Identify which cell holds the provided text, then report its [X, Y] central coordinate. 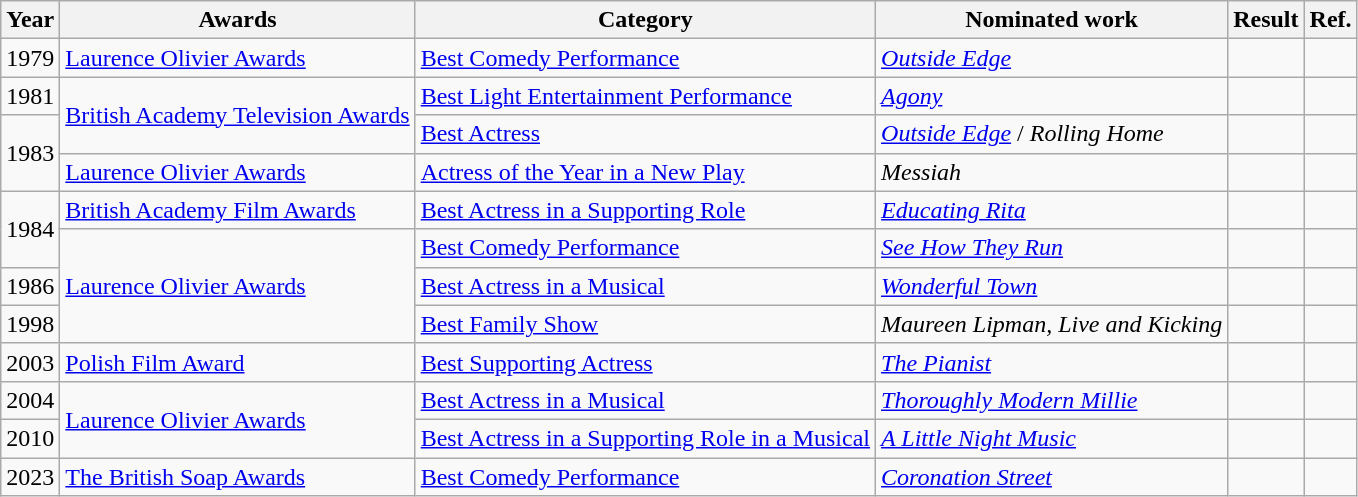
Coronation Street [1052, 477]
1983 [30, 153]
A Little Night Music [1052, 438]
1984 [30, 229]
Year [30, 20]
1979 [30, 58]
Ref. [1330, 20]
2023 [30, 477]
Best Supporting Actress [645, 362]
2010 [30, 438]
Wonderful Town [1052, 286]
British Academy Film Awards [238, 210]
The Pianist [1052, 362]
Educating Rita [1052, 210]
Best Actress in a Supporting Role [645, 210]
British Academy Television Awards [238, 115]
Thoroughly Modern Millie [1052, 400]
Maureen Lipman, Live and Kicking [1052, 324]
1986 [30, 286]
Polish Film Award [238, 362]
Best Actress in a Supporting Role in a Musical [645, 438]
Awards [238, 20]
Best Family Show [645, 324]
2004 [30, 400]
Outside Edge / Rolling Home [1052, 134]
1981 [30, 96]
Result [1266, 20]
The British Soap Awards [238, 477]
Nominated work [1052, 20]
Outside Edge [1052, 58]
Category [645, 20]
1998 [30, 324]
Actress of the Year in a New Play [645, 172]
See How They Run [1052, 248]
Agony [1052, 96]
2003 [30, 362]
Messiah [1052, 172]
Best Light Entertainment Performance [645, 96]
Best Actress [645, 134]
